For the text-containing cell, return its midpoint in [X, Y] coordinate format. 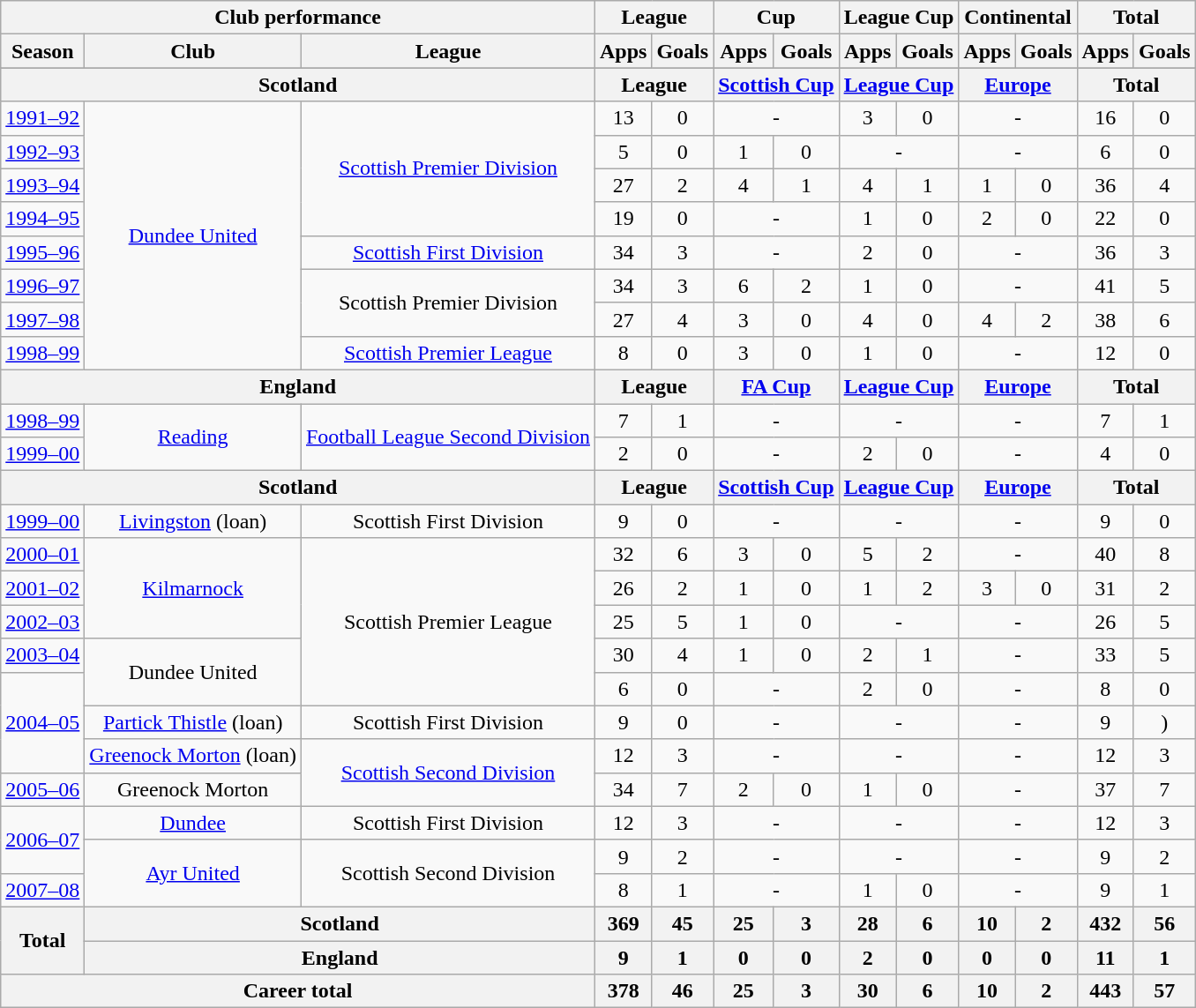
1991–92 [42, 118]
Reading [193, 437]
369 [623, 923]
41 [1105, 286]
46 [683, 991]
57 [1164, 991]
Dundee [193, 823]
2006–07 [42, 840]
2001–02 [42, 588]
56 [1164, 923]
Greenock Morton (loan) [193, 756]
28 [868, 923]
432 [1105, 923]
Continental [1018, 18]
1995–96 [42, 252]
Partick Thistle (loan) [193, 722]
2003–04 [42, 655]
37 [1105, 789]
Club performance [298, 18]
Career total [298, 991]
Football League Second Division [448, 437]
2000–01 [42, 555]
Cup [776, 18]
31 [1105, 588]
32 [623, 555]
19 [623, 219]
13 [623, 118]
1993–94 [42, 185]
2004–05 [42, 722]
443 [1105, 991]
Livingston (loan) [193, 521]
33 [1105, 655]
Club [193, 51]
2005–06 [42, 789]
Kilmarnock [193, 588]
1994–95 [42, 219]
11 [1105, 957]
2002–03 [42, 622]
Greenock Morton [193, 789]
FA Cup [776, 386]
1992–93 [42, 152]
Ayr United [193, 873]
16 [1105, 118]
1996–97 [42, 286]
2007–08 [42, 890]
38 [1105, 319]
1997–98 [42, 319]
40 [1105, 555]
22 [1105, 219]
) [1164, 722]
378 [623, 991]
Season [42, 51]
45 [683, 923]
